Return the [X, Y] coordinate for the center point of the cell that contains the specified text.  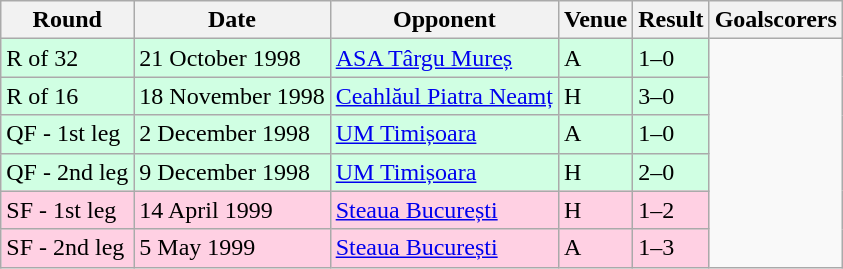
Ceahlăul Piatra Neamț [444, 96]
1–3 [671, 248]
QF - 2nd leg [68, 172]
18 November 1998 [232, 96]
2 December 1998 [232, 134]
Opponent [444, 20]
9 December 1998 [232, 172]
SF - 1st leg [68, 210]
14 April 1999 [232, 210]
QF - 1st leg [68, 134]
ASA Târgu Mureș [444, 58]
Venue [595, 20]
3–0 [671, 96]
5 May 1999 [232, 248]
SF - 2nd leg [68, 248]
Round [68, 20]
21 October 1998 [232, 58]
2–0 [671, 172]
1–2 [671, 210]
R of 32 [68, 58]
R of 16 [68, 96]
Result [671, 20]
Goalscorers [776, 20]
Date [232, 20]
